Identify which cell holds the provided text, then report its (x, y) central coordinate. 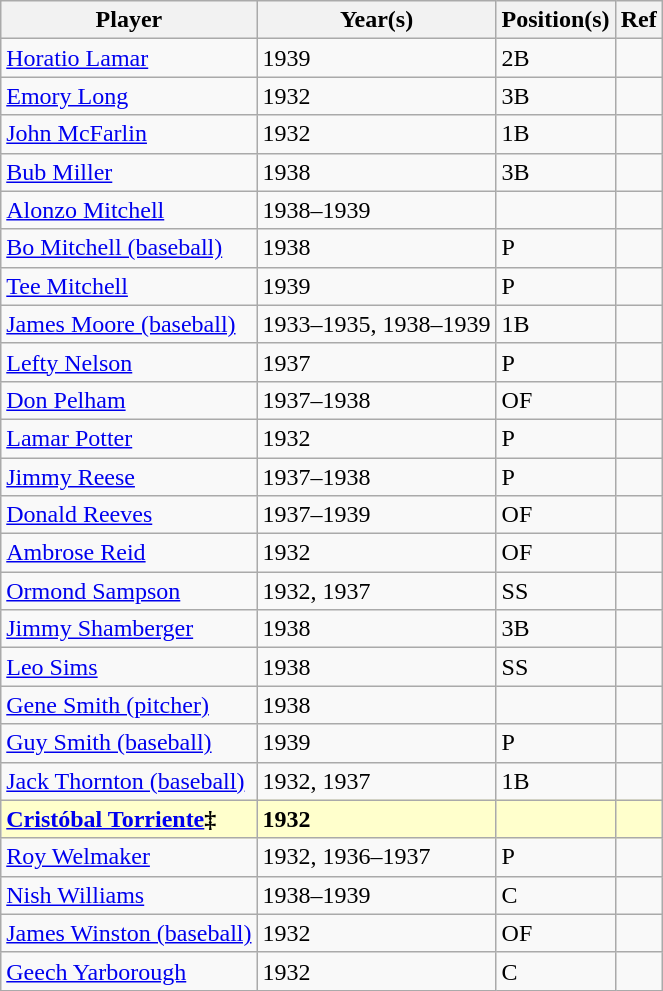
Alonzo Mitchell (129, 210)
Jimmy Shamberger (129, 629)
1932, 1936–1937 (376, 857)
Gene Smith (pitcher) (129, 705)
John McFarlin (129, 134)
1937 (376, 362)
Jimmy Reese (129, 477)
Roy Welmaker (129, 857)
Ormond Sampson (129, 591)
Horatio Lamar (129, 58)
Donald Reeves (129, 515)
Don Pelham (129, 400)
Player (129, 20)
Guy Smith (baseball) (129, 743)
1933–1935, 1938–1939 (376, 324)
2B (556, 58)
Lamar Potter (129, 438)
Ambrose Reid (129, 553)
Lefty Nelson (129, 362)
James Winston (baseball) (129, 933)
Leo Sims (129, 667)
Cristóbal Torriente‡ (129, 819)
Bo Mitchell (baseball) (129, 248)
Year(s) (376, 20)
Geech Yarborough (129, 971)
Bub Miller (129, 172)
Tee Mitchell (129, 286)
1937–1939 (376, 515)
Position(s) (556, 20)
Nish Williams (129, 895)
Jack Thornton (baseball) (129, 781)
Emory Long (129, 96)
Ref (638, 20)
James Moore (baseball) (129, 324)
